Return the [X, Y] coordinate for the center point of the cell that contains the specified text.  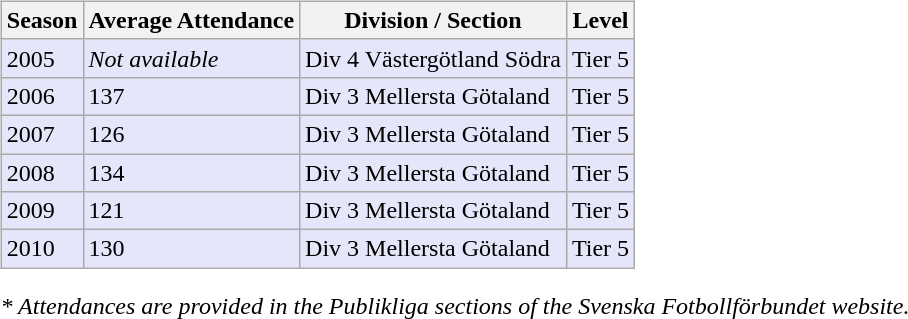
Average Attendance [192, 20]
Division / Section [434, 20]
2006 [42, 96]
126 [192, 134]
2009 [42, 211]
Div 4 Västergötland Södra [434, 58]
Level [600, 20]
137 [192, 96]
Not available [192, 58]
2007 [42, 134]
134 [192, 173]
130 [192, 249]
121 [192, 211]
2008 [42, 173]
2010 [42, 249]
Season [42, 20]
2005 [42, 58]
